Locate the cell with the specified text and output its (X, Y) center coordinate. 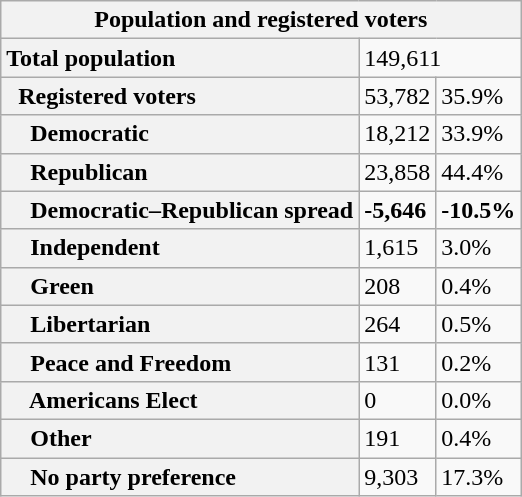
17.3% (478, 477)
18,212 (398, 134)
3.0% (478, 248)
149,611 (440, 58)
Americans Elect (180, 400)
0 (398, 400)
0.5% (478, 324)
Independent (180, 248)
Registered voters (180, 96)
Republican (180, 172)
Population and registered voters (261, 20)
0.0% (478, 400)
Democratic–Republican spread (180, 210)
264 (398, 324)
Peace and Freedom (180, 362)
No party preference (180, 477)
Libertarian (180, 324)
208 (398, 286)
0.2% (478, 362)
Other (180, 438)
44.4% (478, 172)
9,303 (398, 477)
35.9% (478, 96)
-10.5% (478, 210)
-5,646 (398, 210)
131 (398, 362)
Democratic (180, 134)
53,782 (398, 96)
Green (180, 286)
1,615 (398, 248)
23,858 (398, 172)
Total population (180, 58)
33.9% (478, 134)
191 (398, 438)
